Capture the cell that displays the provided text and extract its [X, Y] central coordinate. 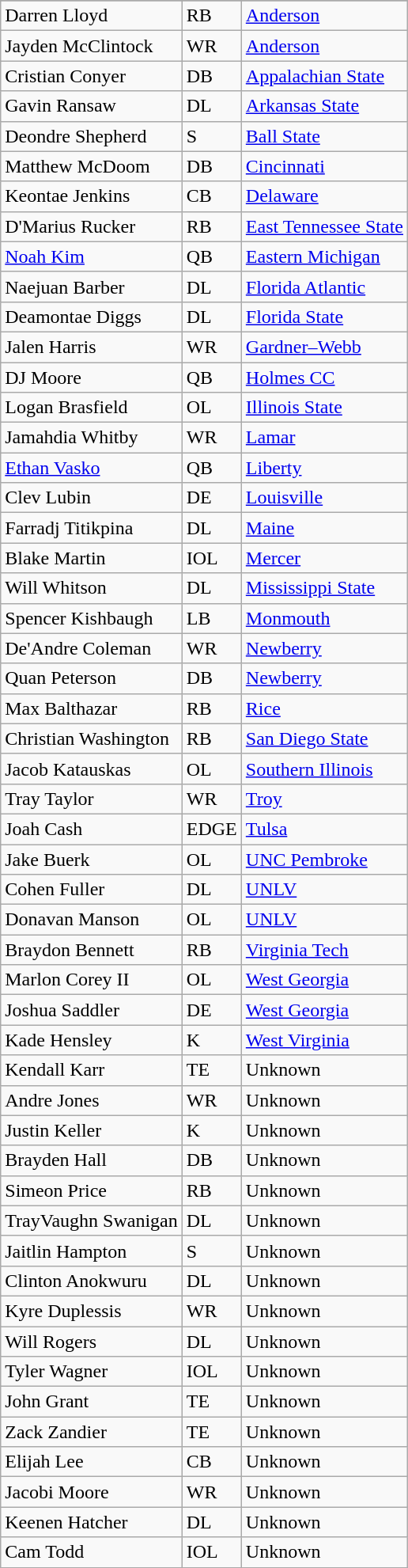
Jacobi Moore [92, 1492]
Marlon Corey II [92, 980]
D'Marius Rucker [92, 226]
Brayden Hall [92, 1160]
Delaware [324, 196]
East Tennessee State [324, 226]
Maine [324, 528]
John Grant [92, 1402]
Simeon Price [92, 1190]
Appalachian State [324, 76]
Jayden McClintock [92, 46]
Cam Todd [92, 1552]
Quan Peterson [92, 678]
Monmouth [324, 618]
San Diego State [324, 738]
Arkansas State [324, 106]
Kyre Duplessis [92, 1311]
Gardner–Webb [324, 347]
Kade Hensley [92, 1040]
DJ Moore [92, 378]
Farradj Titikpina [92, 528]
Virginia Tech [324, 950]
Christian Washington [92, 738]
Clinton Anokwuru [92, 1281]
Eastern Michigan [324, 256]
Jamahdia Whitby [92, 438]
Jaitlin Hampton [92, 1251]
Deondre Shepherd [92, 136]
Kendall Karr [92, 1070]
Spencer Kishbaugh [92, 618]
Ethan Vasko [92, 468]
Jalen Harris [92, 347]
Holmes CC [324, 378]
Florida Atlantic [324, 287]
Gavin Ransaw [92, 106]
Clev Lubin [92, 498]
Donavan Manson [92, 920]
Lamar [324, 438]
Ball State [324, 136]
Andre Jones [92, 1100]
Southern Illinois [324, 769]
Mississippi State [324, 588]
Mercer [324, 558]
Keontae Jenkins [92, 196]
West Virginia [324, 1040]
Darren Lloyd [92, 16]
Keenen Hatcher [92, 1522]
Liberty [324, 468]
LB [212, 618]
Zack Zandier [92, 1432]
Deamontae Diggs [92, 317]
Noah Kim [92, 256]
Joshua Saddler [92, 1010]
Tulsa [324, 829]
Max Balthazar [92, 708]
Cincinnati [324, 166]
Jake Buerk [92, 859]
Braydon Bennett [92, 950]
De'Andre Coleman [92, 648]
Cristian Conyer [92, 76]
UNC Pembroke [324, 859]
Justin Keller [92, 1130]
EDGE [212, 829]
Will Whitson [92, 588]
Elijah Lee [92, 1462]
Troy [324, 799]
Rice [324, 708]
Logan Brasfield [92, 408]
Florida State [324, 317]
Matthew McDoom [92, 166]
Naejuan Barber [92, 287]
Jacob Katauskas [92, 769]
Blake Martin [92, 558]
Cohen Fuller [92, 890]
Will Rogers [92, 1342]
Tyler Wagner [92, 1372]
TrayVaughn Swanigan [92, 1221]
Illinois State [324, 408]
Tray Taylor [92, 799]
Louisville [324, 498]
Joah Cash [92, 829]
